Search for the cell housing the specified text and yield its [X, Y] center coordinate. 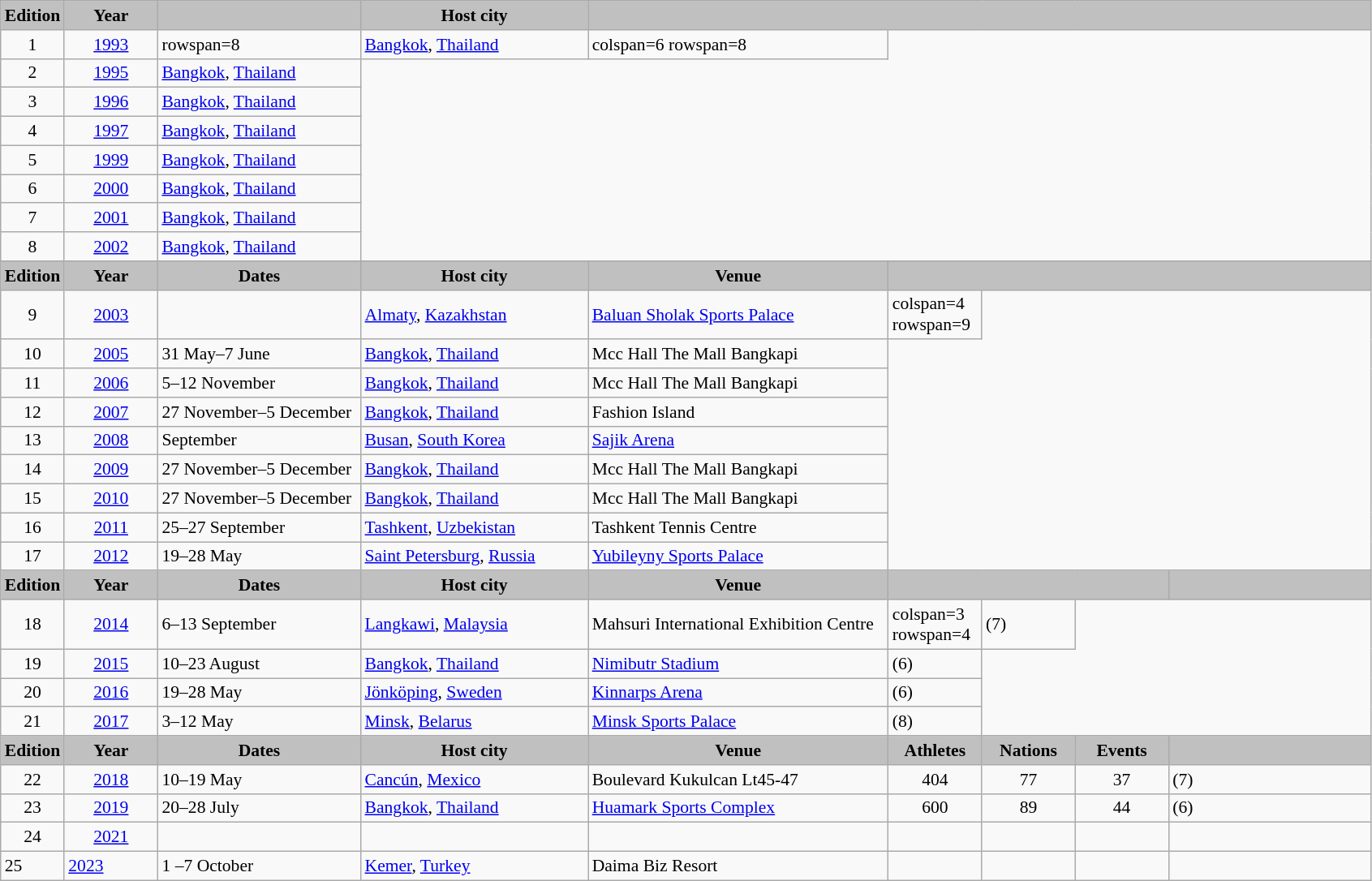
Sajik Arena [738, 440]
Fashion Island [738, 412]
2007 [110, 412]
Huamark Sports Complex [738, 808]
2019 [110, 808]
3 [32, 102]
22 [32, 780]
2005 [110, 355]
2010 [110, 499]
2017 [110, 722]
1 [32, 45]
89 [1029, 808]
2015 [110, 664]
24 [32, 837]
2006 [110, 383]
2000 [110, 189]
2018 [110, 780]
7 [32, 218]
10–19 May [259, 780]
2003 [110, 315]
600 [935, 808]
2008 [110, 440]
Kemer, Turkey [475, 866]
2021 [110, 837]
5–12 November [259, 383]
Athletes [935, 750]
6–13 September [259, 625]
Jönköping, Sweden [475, 693]
Minsk Sports Palace [738, 722]
2014 [110, 625]
20 [32, 693]
Yubileyny Sports Palace [738, 557]
10 [32, 355]
14 [32, 470]
colspan=6 rowspan=8 [738, 45]
2023 [110, 866]
September [259, 440]
4 [32, 131]
Minsk, Belarus [475, 722]
1999 [110, 160]
5 [32, 160]
Langkawi, Malaysia [475, 625]
1997 [110, 131]
19 [32, 664]
404 [935, 780]
Tashkent Tennis Centre [738, 527]
Saint Petersburg, Russia [475, 557]
17 [32, 557]
1 –7 October [259, 866]
15 [32, 499]
colspan=3 rowspan=4 [935, 625]
Mahsuri International Exhibition Centre [738, 625]
6 [32, 189]
31 May–7 June [259, 355]
2009 [110, 470]
Tashkent, Uzbekistan [475, 527]
Nations [1029, 750]
colspan=4 rowspan=9 [935, 315]
Almaty, Kazakhstan [475, 315]
37 [1121, 780]
25 [32, 866]
2002 [110, 247]
Daima Biz Resort [738, 866]
12 [32, 412]
18 [32, 625]
2011 [110, 527]
25–27 September [259, 527]
77 [1029, 780]
Kinnarps Arena [738, 693]
(8) [935, 722]
2 [32, 73]
Events [1121, 750]
1995 [110, 73]
8 [32, 247]
13 [32, 440]
23 [32, 808]
11 [32, 383]
9 [32, 315]
16 [32, 527]
Boulevard Kukulcan Lt45-47 [738, 780]
2012 [110, 557]
20–28 July [259, 808]
Baluan Sholak Sports Palace [738, 315]
rowspan=8 [259, 45]
3–12 May [259, 722]
Nimibutr Stadium [738, 664]
1996 [110, 102]
44 [1121, 808]
21 [32, 722]
1993 [110, 45]
2001 [110, 218]
Cancún, Mexico [475, 780]
Busan, South Korea [475, 440]
2016 [110, 693]
10–23 August [259, 664]
